Determine the (x, y) coordinate at the center of the cell enclosing the given text.  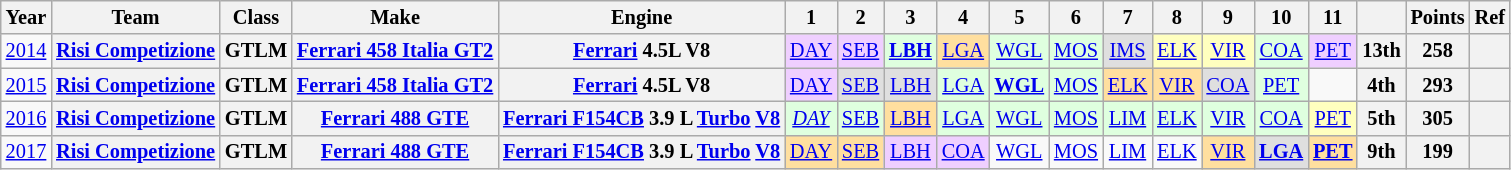
Ref (1490, 17)
6 (1076, 17)
Make (395, 17)
9th (1381, 152)
Points (1438, 17)
5th (1381, 118)
9 (1228, 17)
1 (811, 17)
4 (964, 17)
8 (1176, 17)
305 (1438, 118)
293 (1438, 85)
13th (1381, 51)
2 (860, 17)
7 (1128, 17)
Team (136, 17)
2017 (26, 152)
5 (1020, 17)
2015 (26, 85)
2014 (26, 51)
258 (1438, 51)
10 (1281, 17)
IMS (1128, 51)
199 (1438, 152)
Engine (642, 17)
Year (26, 17)
3 (910, 17)
2016 (26, 118)
4th (1381, 85)
Class (256, 17)
11 (1332, 17)
